Find where the given text appears and provide that cell's center as [X, Y] coordinate. 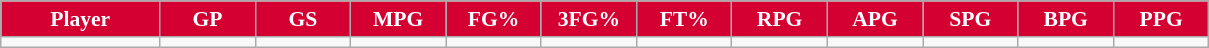
MPG [398, 19]
3FG% [588, 19]
SPG [970, 19]
FG% [494, 19]
GP [208, 19]
BPG [1066, 19]
GS [302, 19]
APG [874, 19]
PPG [1161, 19]
FT% [684, 19]
Player [80, 19]
RPG [780, 19]
